Determine the [x, y] coordinate at the center of the cell enclosing the given text.  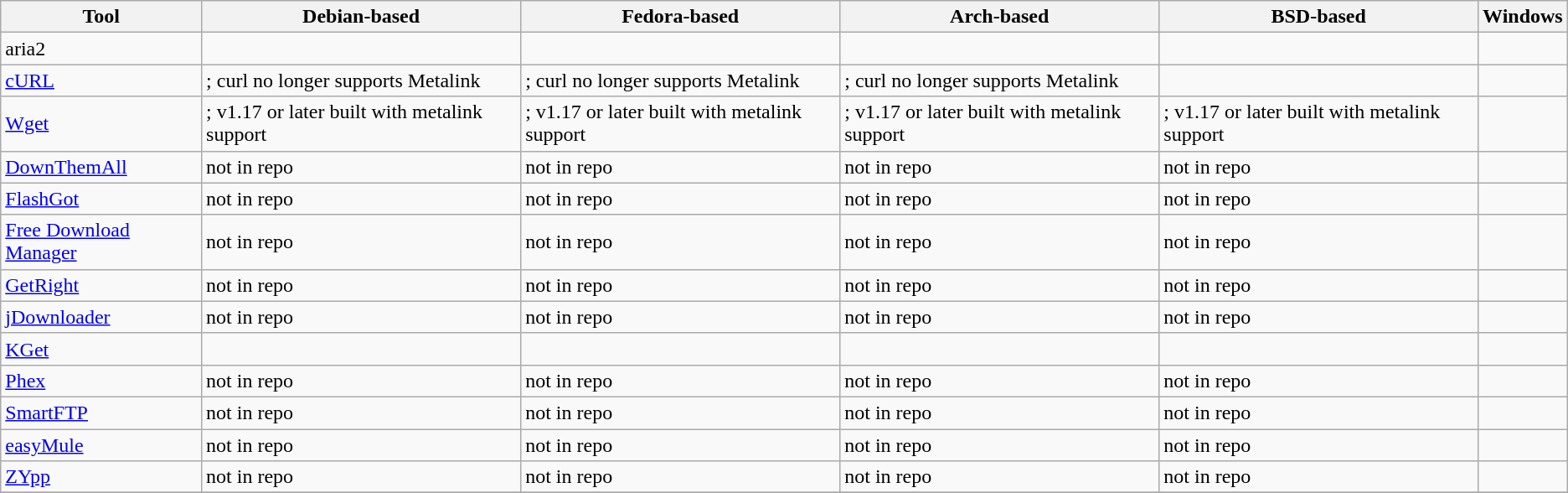
DownThemAll [101, 167]
Fedora-based [680, 17]
Phex [101, 381]
Tool [101, 17]
easyMule [101, 445]
BSD-based [1318, 17]
Windows [1523, 17]
FlashGot [101, 199]
Free Download Manager [101, 241]
KGet [101, 349]
ZYpp [101, 477]
SmartFTP [101, 413]
jDownloader [101, 317]
GetRight [101, 285]
Arch-based [1000, 17]
Wget [101, 124]
Debian-based [362, 17]
aria2 [101, 49]
cURL [101, 80]
